Return [X, Y] of the center of cell containing provided text 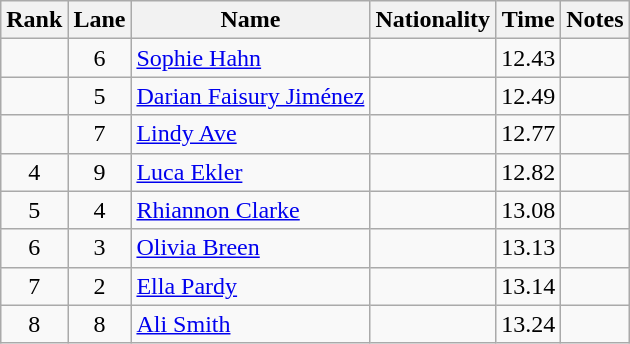
Notes [595, 20]
Nationality [433, 20]
12.49 [528, 96]
12.43 [528, 58]
13.13 [528, 248]
Lindy Ave [250, 134]
9 [100, 172]
12.82 [528, 172]
13.14 [528, 286]
Time [528, 20]
Name [250, 20]
13.24 [528, 324]
12.77 [528, 134]
13.08 [528, 210]
Rhiannon Clarke [250, 210]
Rank [34, 20]
Ali Smith [250, 324]
Olivia Breen [250, 248]
Sophie Hahn [250, 58]
Lane [100, 20]
Luca Ekler [250, 172]
Darian Faisury Jiménez [250, 96]
3 [100, 248]
Ella Pardy [250, 286]
2 [100, 286]
